Search for the cell housing the specified text and yield its (x, y) center coordinate. 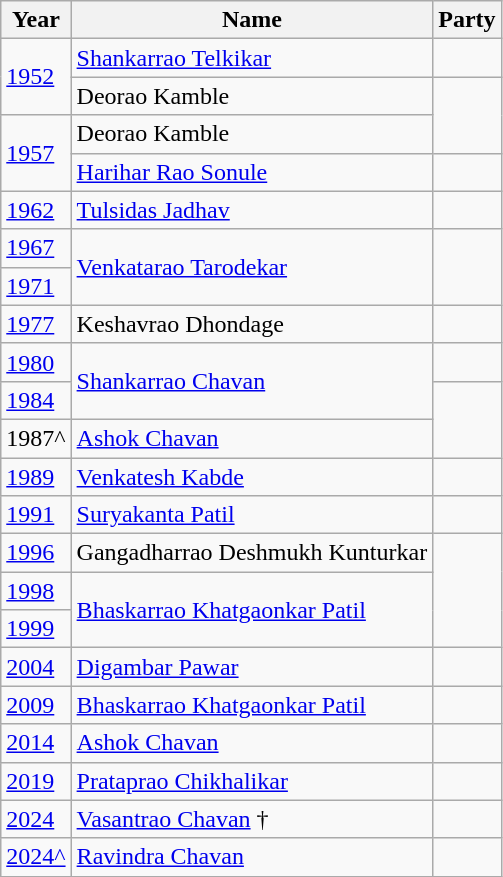
1989 (36, 477)
Suryakanta Patil (252, 515)
Venkatarao Tarodekar (252, 267)
Harihar Rao Sonule (252, 172)
1962 (36, 210)
Shankarrao Chavan (252, 381)
1996 (36, 553)
Vasantrao Chavan † (252, 819)
2004 (36, 667)
Party (467, 20)
1991 (36, 515)
Year (36, 20)
1984 (36, 400)
Shankarrao Telkikar (252, 58)
1971 (36, 286)
Venkatesh Kabde (252, 477)
2024 (36, 819)
1967 (36, 248)
Ravindra Chavan (252, 857)
1957 (36, 153)
2014 (36, 743)
1980 (36, 362)
Name (252, 20)
2009 (36, 705)
Digambar Pawar (252, 667)
1977 (36, 324)
2024^ (36, 857)
Keshavrao Dhondage (252, 324)
Prataprao Chikhalikar (252, 781)
1987^ (36, 438)
1999 (36, 629)
Gangadharrao Deshmukh Kunturkar (252, 553)
1998 (36, 591)
Tulsidas Jadhav (252, 210)
1952 (36, 77)
2019 (36, 781)
